Extract the [X, Y] coordinate from the center of the cell holding the provided text.  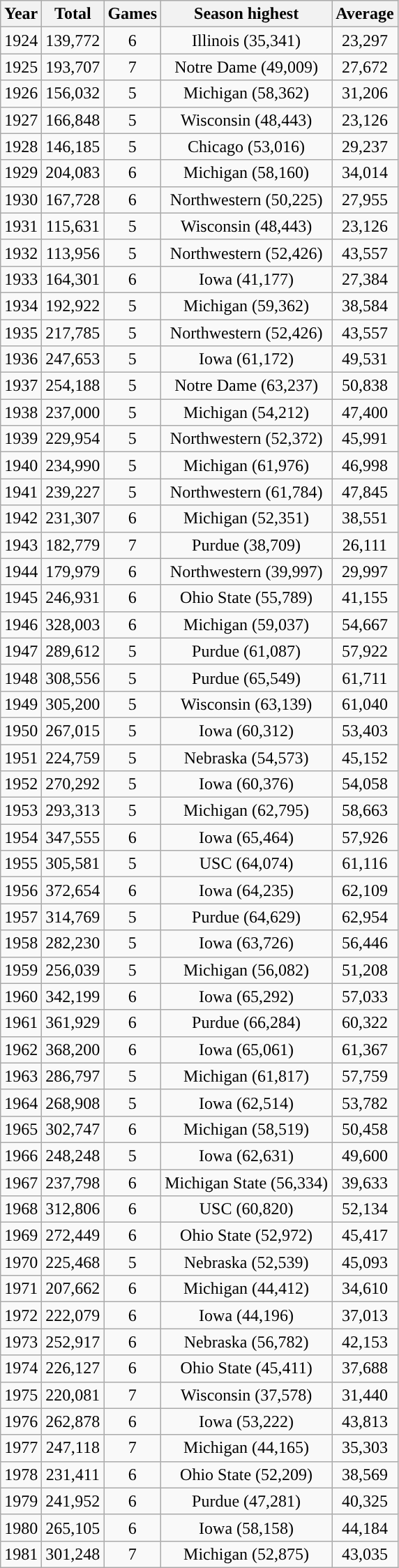
61,116 [366, 864]
Chicago (53,016) [247, 147]
52,134 [366, 1209]
1941 [21, 492]
26,111 [366, 545]
1963 [21, 1076]
Illinois (35,341) [247, 40]
246,931 [73, 598]
193,707 [73, 67]
1981 [21, 1554]
Northwestern (61,784) [247, 492]
Purdue (65,549) [247, 678]
Michigan (61,976) [247, 465]
Michigan (44,165) [247, 1448]
USC (60,820) [247, 1209]
Total [73, 14]
50,458 [366, 1129]
342,199 [73, 996]
1927 [21, 120]
1973 [21, 1342]
Purdue (66,284) [247, 1023]
179,979 [73, 572]
272,449 [73, 1236]
1933 [21, 279]
1952 [21, 784]
37,688 [366, 1368]
1932 [21, 253]
1939 [21, 439]
Nebraska (52,539) [247, 1262]
44,184 [366, 1528]
Michigan (44,412) [247, 1289]
Iowa (65,464) [247, 837]
53,782 [366, 1103]
29,237 [366, 147]
1975 [21, 1395]
1951 [21, 757]
1948 [21, 678]
43,813 [366, 1421]
62,109 [366, 890]
Iowa (60,312) [247, 731]
237,798 [73, 1183]
Northwestern (50,225) [247, 200]
Michigan (52,875) [247, 1554]
1944 [21, 572]
1947 [21, 651]
1937 [21, 386]
23,297 [366, 40]
1956 [21, 890]
Michigan (61,817) [247, 1076]
45,991 [366, 439]
Iowa (62,631) [247, 1156]
1972 [21, 1315]
231,307 [73, 518]
1970 [21, 1262]
Michigan (59,362) [247, 306]
31,440 [366, 1395]
222,079 [73, 1315]
1967 [21, 1183]
234,990 [73, 465]
115,631 [73, 226]
270,292 [73, 784]
286,797 [73, 1076]
182,779 [73, 545]
Michigan (58,160) [247, 173]
Year [21, 14]
1977 [21, 1448]
Nebraska (56,782) [247, 1342]
314,769 [73, 917]
1924 [21, 40]
1966 [21, 1156]
1965 [21, 1129]
156,032 [73, 94]
56,446 [366, 943]
282,230 [73, 943]
54,667 [366, 625]
247,118 [73, 1448]
29,997 [366, 572]
Average [366, 14]
39,633 [366, 1183]
1926 [21, 94]
231,411 [73, 1474]
1980 [21, 1528]
1962 [21, 1050]
113,956 [73, 253]
53,403 [366, 731]
Season highest [247, 14]
Iowa (63,726) [247, 943]
247,653 [73, 359]
Purdue (38,709) [247, 545]
1925 [21, 67]
225,468 [73, 1262]
38,569 [366, 1474]
Nebraska (54,573) [247, 757]
265,105 [73, 1528]
1953 [21, 811]
252,917 [73, 1342]
Wisconsin (37,578) [247, 1395]
1959 [21, 970]
1950 [21, 731]
256,039 [73, 970]
224,759 [73, 757]
40,325 [366, 1501]
229,954 [73, 439]
45,152 [366, 757]
Michigan (52,351) [247, 518]
45,093 [366, 1262]
204,083 [73, 173]
43,035 [366, 1554]
308,556 [73, 678]
1945 [21, 598]
USC (64,074) [247, 864]
Michigan State (56,334) [247, 1183]
1928 [21, 147]
49,531 [366, 359]
Michigan (59,037) [247, 625]
166,848 [73, 120]
Wisconsin (63,139) [247, 704]
57,922 [366, 651]
Iowa (65,292) [247, 996]
37,013 [366, 1315]
368,200 [73, 1050]
293,313 [73, 811]
305,200 [73, 704]
1949 [21, 704]
1957 [21, 917]
34,014 [366, 173]
1942 [21, 518]
1934 [21, 306]
1936 [21, 359]
58,663 [366, 811]
347,555 [73, 837]
262,878 [73, 1421]
301,248 [73, 1554]
Ohio State (55,789) [247, 598]
Michigan (54,212) [247, 412]
146,185 [73, 147]
31,206 [366, 94]
139,772 [73, 40]
61,040 [366, 704]
62,954 [366, 917]
Iowa (65,061) [247, 1050]
1979 [21, 1501]
1931 [21, 226]
27,672 [366, 67]
Iowa (41,177) [247, 279]
57,759 [366, 1076]
Iowa (53,222) [247, 1421]
1961 [21, 1023]
328,003 [73, 625]
54,058 [366, 784]
267,015 [73, 731]
361,929 [73, 1023]
1954 [21, 837]
Ohio State (52,209) [247, 1474]
254,188 [73, 386]
1978 [21, 1474]
Iowa (64,235) [247, 890]
50,838 [366, 386]
268,908 [73, 1103]
1964 [21, 1103]
Ohio State (45,411) [247, 1368]
289,612 [73, 651]
45,417 [366, 1236]
Purdue (47,281) [247, 1501]
1976 [21, 1421]
305,581 [73, 864]
Iowa (62,514) [247, 1103]
1929 [21, 173]
1958 [21, 943]
1955 [21, 864]
Michigan (56,082) [247, 970]
61,711 [366, 678]
Notre Dame (63,237) [247, 386]
Games [133, 14]
Purdue (64,629) [247, 917]
167,728 [73, 200]
241,952 [73, 1501]
312,806 [73, 1209]
164,301 [73, 279]
1971 [21, 1289]
Michigan (58,519) [247, 1129]
192,922 [73, 306]
1938 [21, 412]
41,155 [366, 598]
239,227 [73, 492]
35,303 [366, 1448]
237,000 [73, 412]
1930 [21, 200]
57,033 [366, 996]
38,551 [366, 518]
207,662 [73, 1289]
1940 [21, 465]
Iowa (60,376) [247, 784]
49,600 [366, 1156]
51,208 [366, 970]
47,400 [366, 412]
38,584 [366, 306]
Michigan (62,795) [247, 811]
Notre Dame (49,009) [247, 67]
57,926 [366, 837]
Northwestern (39,997) [247, 572]
Northwestern (52,372) [247, 439]
47,845 [366, 492]
226,127 [73, 1368]
42,153 [366, 1342]
1946 [21, 625]
Purdue (61,087) [247, 651]
372,654 [73, 890]
1943 [21, 545]
Iowa (61,172) [247, 359]
1974 [21, 1368]
Iowa (44,196) [247, 1315]
217,785 [73, 333]
248,248 [73, 1156]
1960 [21, 996]
60,322 [366, 1023]
302,747 [73, 1129]
61,367 [366, 1050]
1935 [21, 333]
Ohio State (52,972) [247, 1236]
Iowa (58,158) [247, 1528]
1968 [21, 1209]
1969 [21, 1236]
46,998 [366, 465]
34,610 [366, 1289]
27,384 [366, 279]
220,081 [73, 1395]
27,955 [366, 200]
Michigan (58,362) [247, 94]
